Capture the cell that displays the provided text and extract its [X, Y] central coordinate. 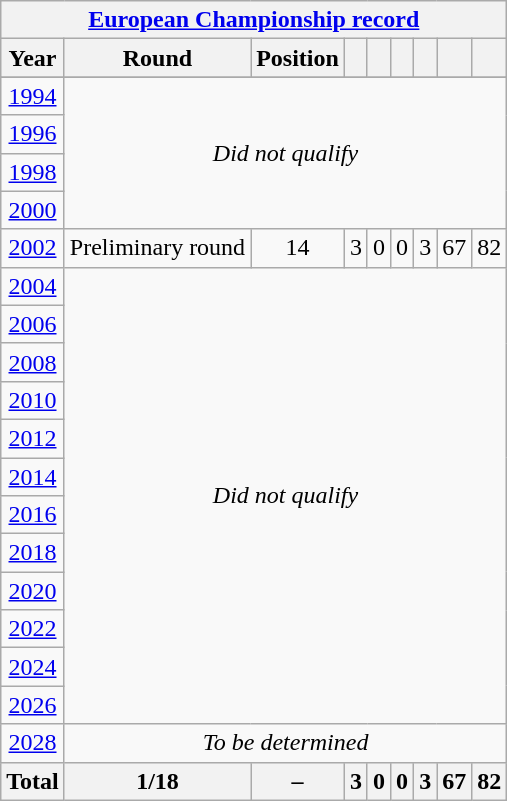
2004 [33, 286]
2018 [33, 553]
2020 [33, 591]
1998 [33, 172]
2008 [33, 362]
European Championship record [254, 20]
– [298, 781]
2010 [33, 400]
1994 [33, 96]
1/18 [157, 781]
2014 [33, 477]
To be determined [285, 743]
Round [157, 58]
Position [298, 58]
Total [33, 781]
2022 [33, 629]
2016 [33, 515]
2024 [33, 667]
1996 [33, 134]
2028 [33, 743]
Preliminary round [157, 248]
2012 [33, 438]
2002 [33, 248]
14 [298, 248]
Year [33, 58]
2006 [33, 324]
2000 [33, 210]
2026 [33, 705]
